Output the [X, Y] coordinate of the center of the cell containing the given text.  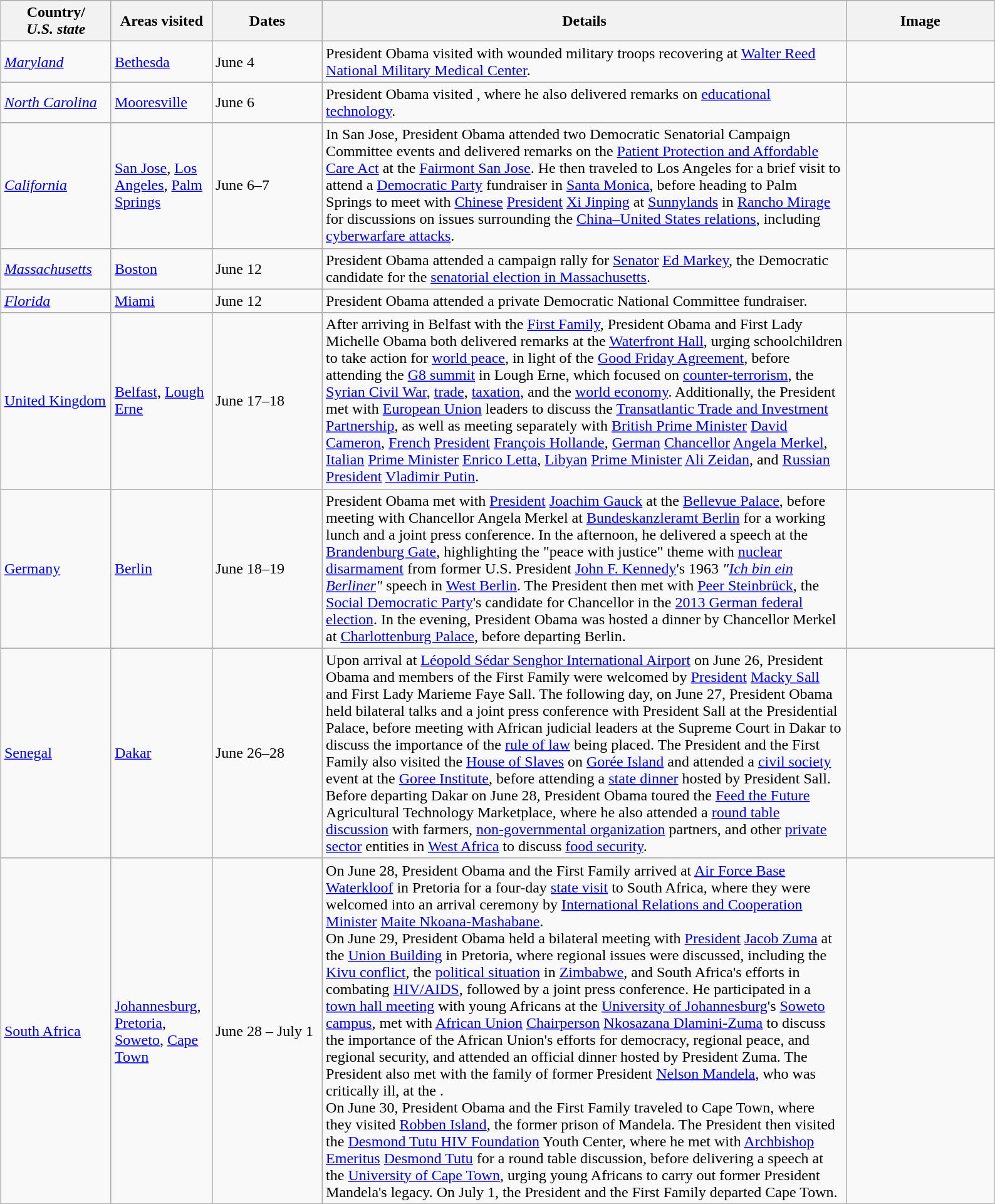
Miami [162, 301]
June 4 [267, 61]
Boston [162, 268]
Country/U.S. state [56, 21]
President Obama attended a private Democratic National Committee fundraiser. [585, 301]
Bethesda [162, 61]
June 6 [267, 103]
June 17–18 [267, 401]
President Obama visited with wounded military troops recovering at Walter Reed National Military Medical Center. [585, 61]
Maryland [56, 61]
United Kingdom [56, 401]
Areas visited [162, 21]
Senegal [56, 753]
June 6–7 [267, 186]
San Jose, Los Angeles, Palm Springs [162, 186]
Belfast, Lough Erne [162, 401]
President Obama attended a campaign rally for Senator Ed Markey, the Democratic candidate for the senatorial election in Massachusetts. [585, 268]
Massachusetts [56, 268]
California [56, 186]
Dakar [162, 753]
Florida [56, 301]
Mooresville [162, 103]
June 18–19 [267, 568]
Dates [267, 21]
Germany [56, 568]
North Carolina [56, 103]
South Africa [56, 1030]
President Obama visited , where he also delivered remarks on educational technology. [585, 103]
June 28 – July 1 [267, 1030]
Berlin [162, 568]
Johannesburg, Pretoria, Soweto, Cape Town [162, 1030]
June 26–28 [267, 753]
Details [585, 21]
Image [920, 21]
